Locate the cell with the specified text and output its (x, y) center coordinate. 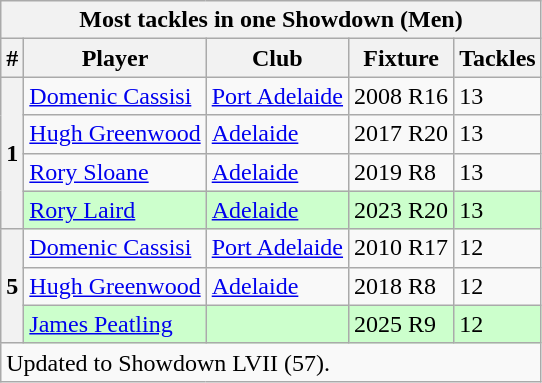
5 (12, 286)
Most tackles in one Showdown (Men) (271, 20)
Rory Sloane (115, 172)
James Peatling (115, 324)
Fixture (402, 58)
2017 R20 (402, 134)
Updated to Showdown LVII (57). (271, 362)
2010 R17 (402, 248)
1 (12, 153)
# (12, 58)
2019 R8 (402, 172)
2018 R8 (402, 286)
Club (277, 58)
Player (115, 58)
2008 R16 (402, 96)
Rory Laird (115, 210)
2023 R20 (402, 210)
Tackles (498, 58)
2025 R9 (402, 324)
